Detect which cell encompasses the target text, then output its (X, Y) center coordinate. 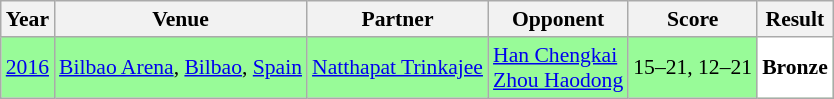
Year (28, 19)
Bilbao Arena, Bilbao, Spain (180, 68)
Opponent (558, 19)
Result (795, 19)
Score (692, 19)
2016 (28, 68)
Partner (398, 19)
Venue (180, 19)
15–21, 12–21 (692, 68)
Han Chengkai Zhou Haodong (558, 68)
Bronze (795, 68)
Natthapat Trinkajee (398, 68)
